Provide the (x, y) coordinate of the cell's center where the given text is located.  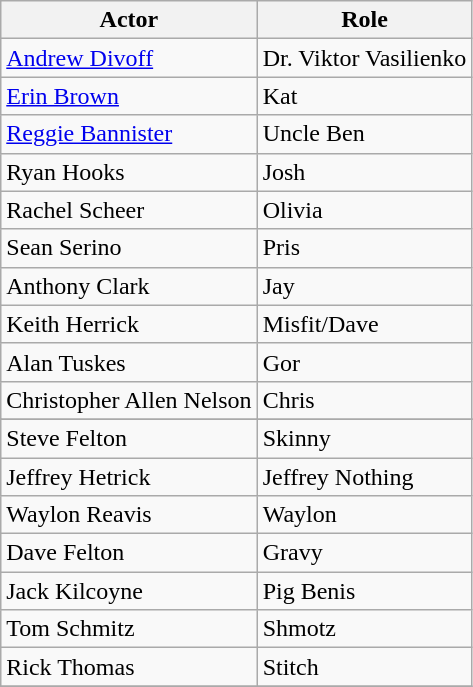
Gor (364, 362)
Rachel Scheer (129, 210)
Dave Felton (129, 553)
Dr. Viktor Vasilienko (364, 58)
Ryan Hooks (129, 172)
Misfit/Dave (364, 324)
Jack Kilcoyne (129, 591)
Skinny (364, 438)
Christopher Allen Nelson (129, 400)
Jeffrey Nothing (364, 477)
Sean Serino (129, 248)
Reggie Bannister (129, 134)
Role (364, 20)
Erin Brown (129, 96)
Rick Thomas (129, 667)
Keith Herrick (129, 324)
Chris (364, 400)
Anthony Clark (129, 286)
Pig Benis (364, 591)
Waylon (364, 515)
Uncle Ben (364, 134)
Jeffrey Hetrick (129, 477)
Andrew Divoff (129, 58)
Steve Felton (129, 438)
Jay (364, 286)
Kat (364, 96)
Gravy (364, 553)
Shmotz (364, 629)
Alan Tuskes (129, 362)
Waylon Reavis (129, 515)
Olivia (364, 210)
Stitch (364, 667)
Actor (129, 20)
Josh (364, 172)
Tom Schmitz (129, 629)
Pris (364, 248)
